Detect which cell encompasses the target text, then output its [X, Y] center coordinate. 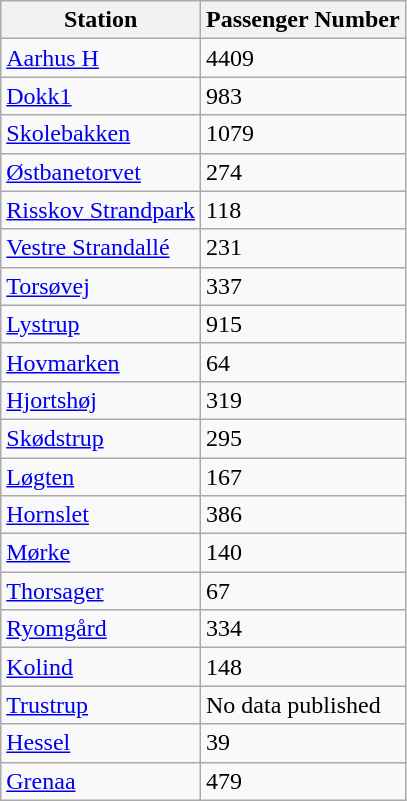
1079 [302, 134]
274 [302, 172]
Hessel [101, 743]
Mørke [101, 553]
Hornslet [101, 515]
39 [302, 743]
386 [302, 515]
479 [302, 781]
295 [302, 438]
Lystrup [101, 324]
118 [302, 210]
140 [302, 553]
Passenger Number [302, 20]
Hjortshøj [101, 400]
4409 [302, 58]
64 [302, 362]
167 [302, 477]
Ryomgård [101, 629]
Løgten [101, 477]
Station [101, 20]
915 [302, 324]
Dokk1 [101, 96]
337 [302, 286]
Grenaa [101, 781]
Risskov Strandpark [101, 210]
Hovmarken [101, 362]
Skolebakken [101, 134]
Thorsager [101, 591]
Østbanetorvet [101, 172]
Torsøvej [101, 286]
319 [302, 400]
Kolind [101, 667]
Aarhus H [101, 58]
Vestre Strandallé [101, 248]
67 [302, 591]
Skødstrup [101, 438]
Trustrup [101, 705]
983 [302, 96]
No data published [302, 705]
231 [302, 248]
334 [302, 629]
148 [302, 667]
